Provide the [X, Y] coordinate of the cell's center where the given text is located.  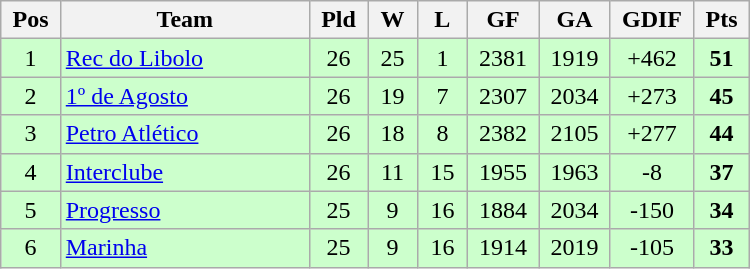
GA [574, 20]
Team [184, 20]
2019 [574, 248]
+462 [652, 58]
Rec do Libolo [184, 58]
4 [30, 172]
+277 [652, 134]
+273 [652, 96]
3 [30, 134]
11 [393, 172]
-8 [652, 172]
Progresso [184, 210]
15 [442, 172]
L [442, 20]
Pos [30, 20]
19 [393, 96]
51 [722, 58]
Petro Atlético [184, 134]
1919 [574, 58]
5 [30, 210]
Pld [338, 20]
6 [30, 248]
Pts [722, 20]
Marinha [184, 248]
1884 [502, 210]
7 [442, 96]
2 [30, 96]
-105 [652, 248]
2381 [502, 58]
33 [722, 248]
2105 [574, 134]
GF [502, 20]
1º de Agosto [184, 96]
8 [442, 134]
1963 [574, 172]
2382 [502, 134]
34 [722, 210]
GDIF [652, 20]
-150 [652, 210]
1914 [502, 248]
18 [393, 134]
37 [722, 172]
2307 [502, 96]
Interclube [184, 172]
44 [722, 134]
45 [722, 96]
W [393, 20]
1955 [502, 172]
